Return the [X, Y] coordinate for the center point of the cell that contains the specified text.  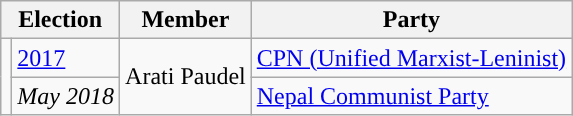
Nepal Communist Party [411, 96]
May 2018 [66, 96]
Member [186, 20]
Arati Paudel [186, 77]
CPN (Unified Marxist-Leninist) [411, 58]
2017 [66, 58]
Election [60, 20]
Party [411, 20]
